Return the [X, Y] coordinate for the center point of the cell that contains the specified text.  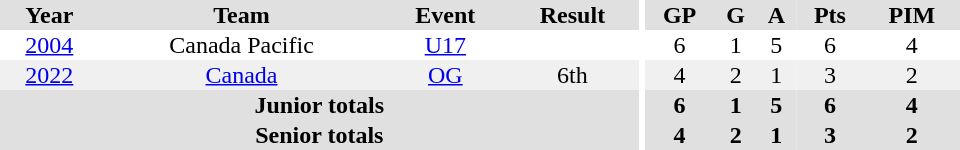
Senior totals [320, 135]
2004 [50, 45]
U17 [445, 45]
Result [572, 15]
Event [445, 15]
Canada [242, 75]
OG [445, 75]
Junior totals [320, 105]
GP [679, 15]
Team [242, 15]
PIM [912, 15]
Canada Pacific [242, 45]
Year [50, 15]
A [776, 15]
G [736, 15]
2022 [50, 75]
Pts [830, 15]
6th [572, 75]
